From the cell containing the given text, extract its center point as [x, y] coordinate. 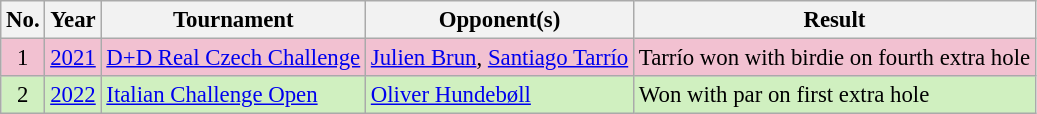
Result [835, 20]
Oliver Hundebøll [500, 95]
2022 [73, 95]
Opponent(s) [500, 20]
Won with par on first extra hole [835, 95]
D+D Real Czech Challenge [233, 58]
Year [73, 20]
1 [23, 58]
Italian Challenge Open [233, 95]
2 [23, 95]
2021 [73, 58]
Julien Brun, Santiago Tarrío [500, 58]
Tarrío won with birdie on fourth extra hole [835, 58]
Tournament [233, 20]
No. [23, 20]
